From the cell containing the given text, extract its center point as (X, Y) coordinate. 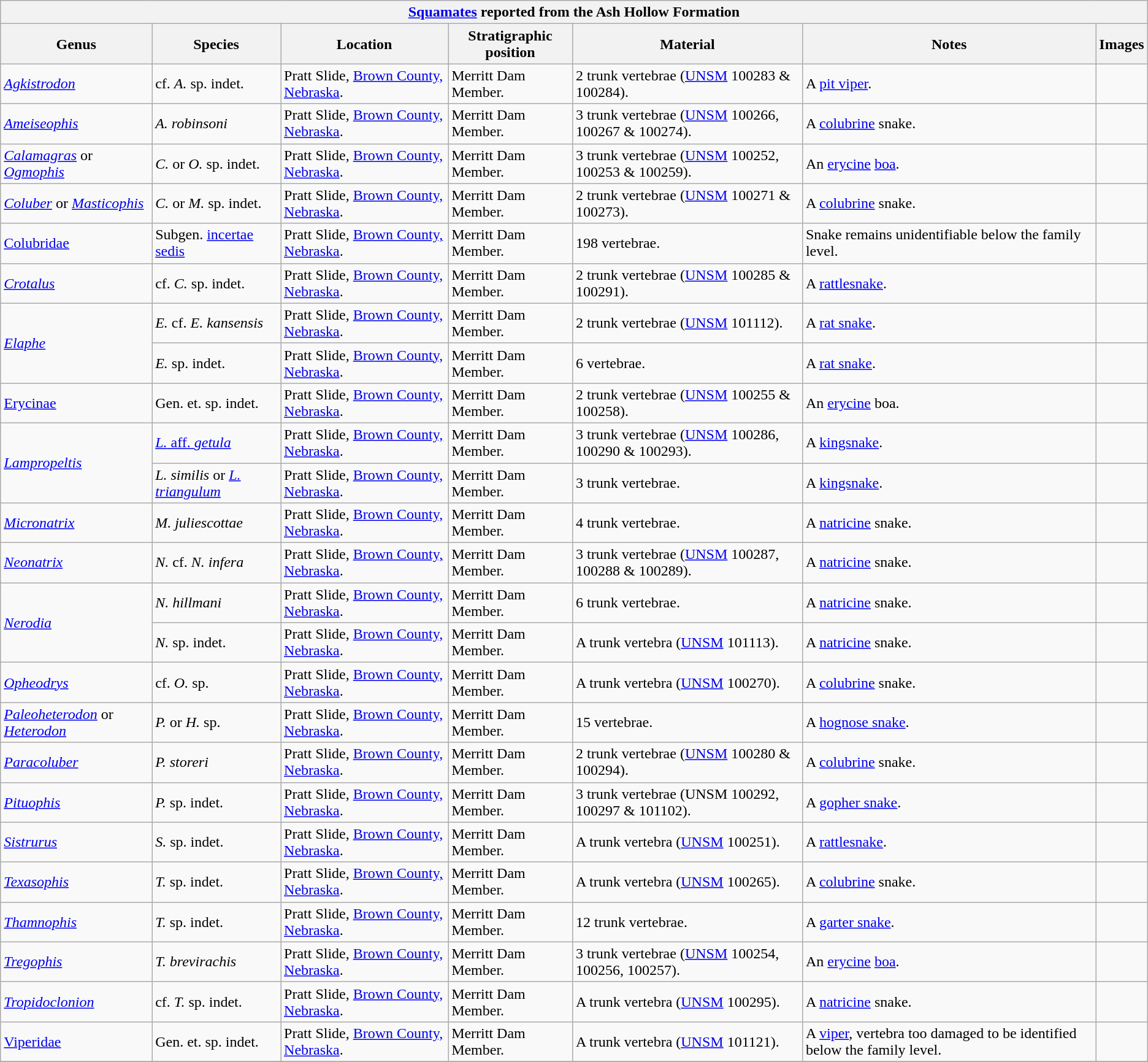
L. similis or L. triangulum (216, 482)
A viper, vertebra too damaged to be identified below the family level. (949, 1042)
Micronatrix (76, 523)
Thamnophis (76, 922)
Notes (949, 44)
A. robinsoni (216, 124)
3 trunk vertebrae (UNSM 100286, 100290 & 100293). (687, 443)
3 trunk vertebrae. (687, 482)
cf. A. sp. indet. (216, 83)
Coluber or Masticophis (76, 204)
2 trunk vertebrae (UNSM 100285 & 100291). (687, 283)
6 trunk vertebrae. (687, 602)
A gopher snake. (949, 802)
Calamagras or Ogmophis (76, 163)
cf. O. sp. (216, 682)
C. or O. sp. indet. (216, 163)
Pituophis (76, 802)
N. cf. N. infera (216, 563)
3 trunk vertebrae (UNSM 100266, 100267 & 100274). (687, 124)
Snake remains unidentifiable below the family level. (949, 243)
E. sp. indet. (216, 363)
2 trunk vertebrae (UNSM 101112). (687, 323)
A hognose snake. (949, 723)
3 trunk vertebrae (UNSM 100252, 100253 & 100259). (687, 163)
Nerodia (76, 623)
2 trunk vertebrae (UNSM 100255 & 100258). (687, 402)
Paleoheterodon or Heterodon (76, 723)
N. sp. indet. (216, 643)
N. hillmani (216, 602)
Sistrurus (76, 842)
Genus (76, 44)
12 trunk vertebrae. (687, 922)
Elaphe (76, 343)
Ameiseophis (76, 124)
T. brevirachis (216, 962)
M. juliescottae (216, 523)
Crotalus (76, 283)
A garter snake. (949, 922)
cf. C. sp. indet. (216, 283)
Images (1122, 44)
Paracoluber (76, 762)
A trunk vertebra (UNSM 101113). (687, 643)
A trunk vertebra (UNSM 100270). (687, 682)
6 vertebrae. (687, 363)
S. sp. indet. (216, 842)
P. storeri (216, 762)
L. aff. getula (216, 443)
cf. T. sp. indet. (216, 1001)
198 vertebrae. (687, 243)
3 trunk vertebrae (UNSM 100287, 100288 & 100289). (687, 563)
Material (687, 44)
Colubridae (76, 243)
C. or M. sp. indet. (216, 204)
Texasophis (76, 882)
Location (364, 44)
A pit viper. (949, 83)
A trunk vertebra (UNSM 101121). (687, 1042)
Lampropeltis (76, 463)
4 trunk vertebrae. (687, 523)
Viperidae (76, 1042)
2 trunk vertebrae (UNSM 100283 & 100284). (687, 83)
Stratigraphic position (510, 44)
E. cf. E. kansensis (216, 323)
Species (216, 44)
15 vertebrae. (687, 723)
P. sp. indet. (216, 802)
Subgen. incertae sedis (216, 243)
A trunk vertebra (UNSM 100295). (687, 1001)
3 trunk vertebrae (UNSM 100254, 100256, 100257). (687, 962)
Neonatrix (76, 563)
A trunk vertebra (UNSM 100265). (687, 882)
Tregophis (76, 962)
Agkistrodon (76, 83)
Erycinae (76, 402)
A trunk vertebra (UNSM 100251). (687, 842)
Tropidoclonion (76, 1001)
2 trunk vertebrae (UNSM 100271 & 100273). (687, 204)
Opheodrys (76, 682)
Squamates reported from the Ash Hollow Formation (574, 12)
P. or H. sp. (216, 723)
3 trunk vertebrae (UNSM 100292, 100297 & 101102). (687, 802)
2 trunk vertebrae (UNSM 100280 & 100294). (687, 762)
